Return (X, Y) of the center of cell containing provided text 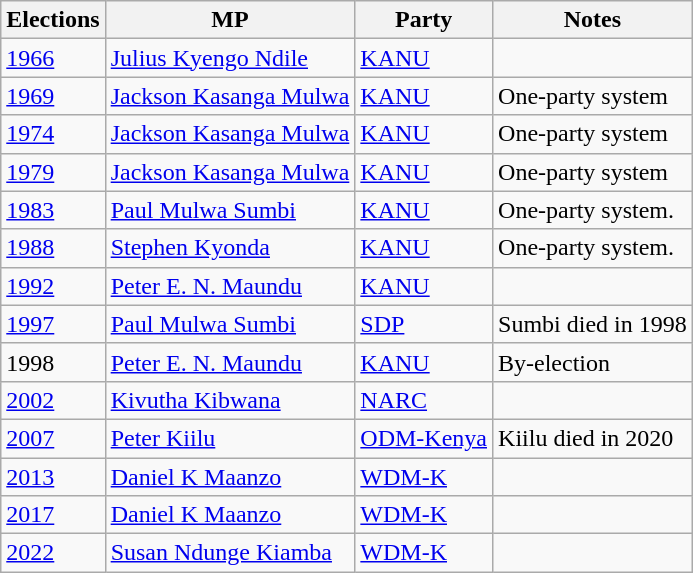
1979 (53, 172)
1988 (53, 248)
1992 (53, 286)
Susan Ndunge Kiamba (230, 553)
By-election (593, 362)
1998 (53, 362)
Sumbi died in 1998 (593, 324)
MP (230, 20)
1983 (53, 210)
2002 (53, 400)
Stephen Kyonda (230, 248)
Notes (593, 20)
Kivutha Kibwana (230, 400)
ODM-Kenya (424, 438)
Kiilu died in 2020 (593, 438)
2017 (53, 515)
NARC (424, 400)
1969 (53, 96)
1974 (53, 134)
1966 (53, 58)
2013 (53, 477)
SDP (424, 324)
Party (424, 20)
2007 (53, 438)
Julius Kyengo Ndile (230, 58)
1997 (53, 324)
Elections (53, 20)
2022 (53, 553)
Peter Kiilu (230, 438)
